Search for the cell housing the specified text and yield its (x, y) center coordinate. 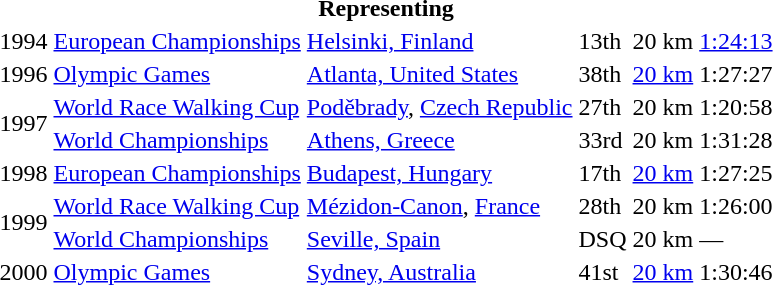
38th (602, 74)
Budapest, Hungary (440, 173)
Poděbrady, Czech Republic (440, 107)
Olympic Games (177, 74)
DSQ (602, 239)
17th (602, 173)
Helsinki, Finland (440, 41)
27th (602, 107)
Seville, Spain (440, 239)
Mézidon-Canon, France (440, 206)
13th (602, 41)
Athens, Greece (440, 140)
28th (602, 206)
Atlanta, United States (440, 74)
33rd (602, 140)
